Output the [X, Y] coordinate of the center of the cell containing the given text.  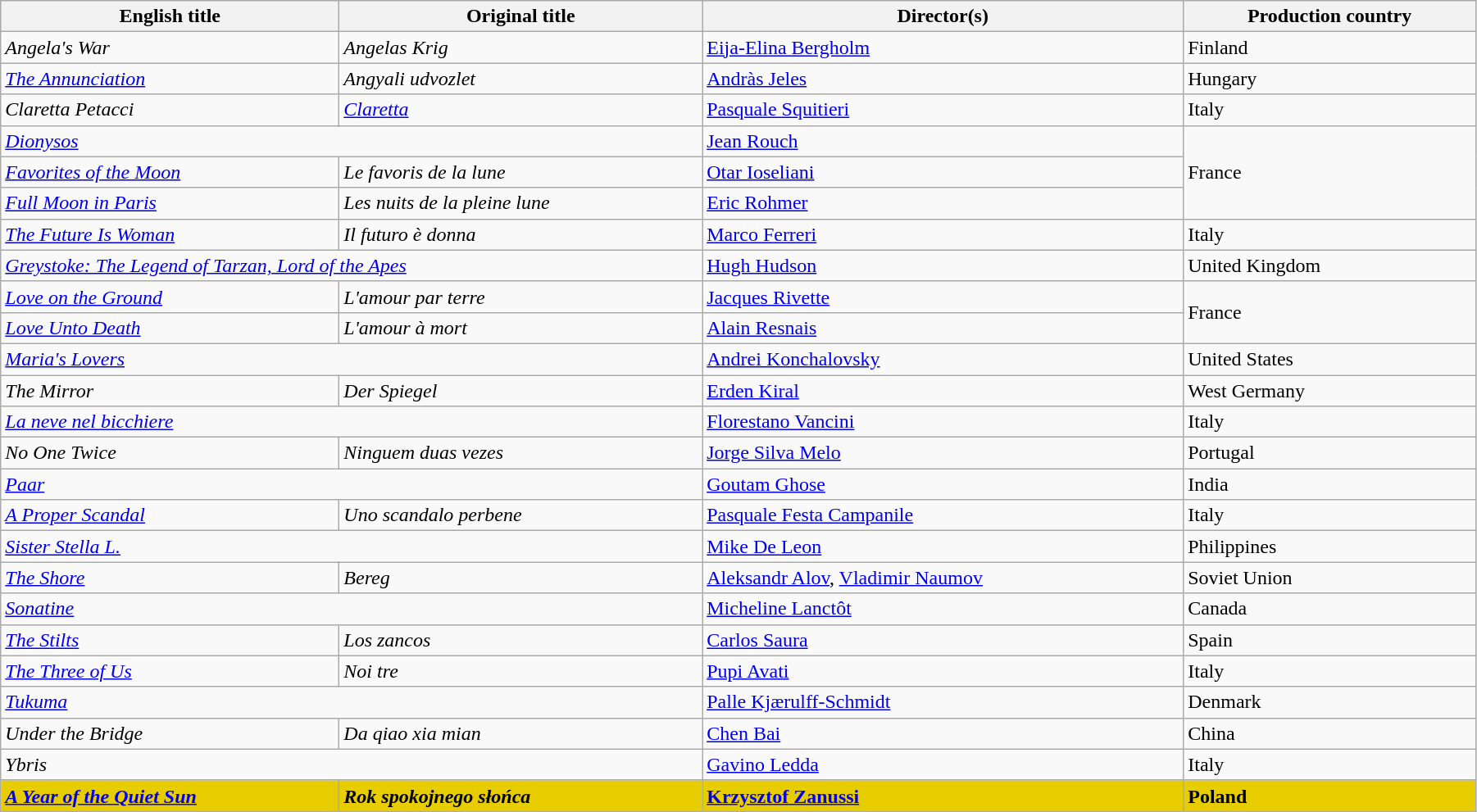
Original title [521, 16]
Bereg [521, 578]
Les nuits de la pleine lune [521, 203]
Andrei Konchalovsky [943, 359]
Jean Rouch [943, 141]
La neve nel bicchiere [352, 422]
Eric Rohmer [943, 203]
The Stilts [170, 640]
The Annunciation [170, 79]
Production country [1329, 16]
Love on the Ground [170, 297]
United Kingdom [1329, 265]
Palle Kjærulff-Schmidt [943, 702]
Goutam Ghose [943, 484]
Spain [1329, 640]
Ninguem duas vezes [521, 453]
Angelas Krig [521, 48]
Canada [1329, 609]
English title [170, 16]
West Germany [1329, 391]
Sonatine [352, 609]
The Three of Us [170, 671]
Le favoris de la lune [521, 172]
Dionysos [352, 141]
Rok spokojnego słońca [521, 796]
Finland [1329, 48]
Hungary [1329, 79]
A Year of the Quiet Sun [170, 796]
Aleksandr Alov, Vladimir Naumov [943, 578]
Otar Ioseliani [943, 172]
Full Moon in Paris [170, 203]
L'amour à mort [521, 328]
Maria's Lovers [352, 359]
Gavino Ledda [943, 764]
Los zancos [521, 640]
Angyali udvozlet [521, 79]
The Shore [170, 578]
Erden Kiral [943, 391]
Tukuma [352, 702]
Ybris [352, 764]
Claretta [521, 110]
Alain Resnais [943, 328]
India [1329, 484]
Poland [1329, 796]
Paar [352, 484]
L'amour par terre [521, 297]
Carlos Saura [943, 640]
No One Twice [170, 453]
Andràs Jeles [943, 79]
Il futuro è donna [521, 234]
Da qiao xia mian [521, 733]
The Mirror [170, 391]
Soviet Union [1329, 578]
Marco Ferreri [943, 234]
United States [1329, 359]
Chen Bai [943, 733]
Director(s) [943, 16]
Eija-Elina Bergholm [943, 48]
Love Unto Death [170, 328]
Florestano Vancini [943, 422]
The Future Is Woman [170, 234]
Der Spiegel [521, 391]
Jacques Rivette [943, 297]
Hugh Hudson [943, 265]
Pasquale Festa Campanile [943, 515]
Denmark [1329, 702]
Jorge Silva Melo [943, 453]
Pupi Avati [943, 671]
Uno scandalo perbene [521, 515]
China [1329, 733]
Favorites of the Moon [170, 172]
Portugal [1329, 453]
Pasquale Squitieri [943, 110]
Noi tre [521, 671]
Sister Stella L. [352, 547]
Angela's War [170, 48]
A Proper Scandal [170, 515]
Greystoke: The Legend of Tarzan, Lord of the Apes [352, 265]
Philippines [1329, 547]
Krzysztof Zanussi [943, 796]
Under the Bridge [170, 733]
Mike De Leon [943, 547]
Claretta Petacci [170, 110]
Micheline Lanctôt [943, 609]
